For the text-containing cell, return its midpoint in (x, y) coordinate format. 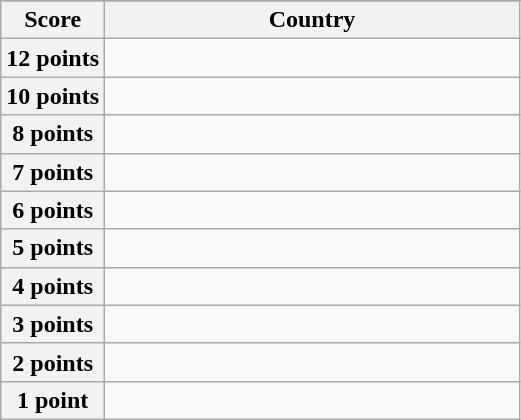
3 points (53, 324)
6 points (53, 210)
8 points (53, 134)
Score (53, 20)
4 points (53, 286)
2 points (53, 362)
12 points (53, 58)
10 points (53, 96)
5 points (53, 248)
7 points (53, 172)
Country (312, 20)
1 point (53, 400)
